Return (x, y) of the center of cell containing provided text 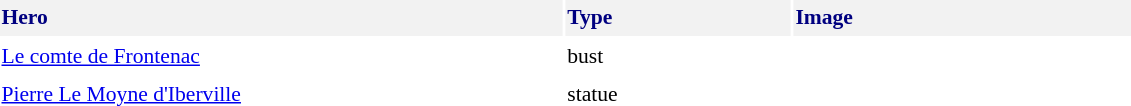
Type (678, 18)
bust (678, 56)
Hero (282, 18)
Le comte de Frontenac (282, 56)
